Extract the (X, Y) coordinate from the center of the cell holding the provided text.  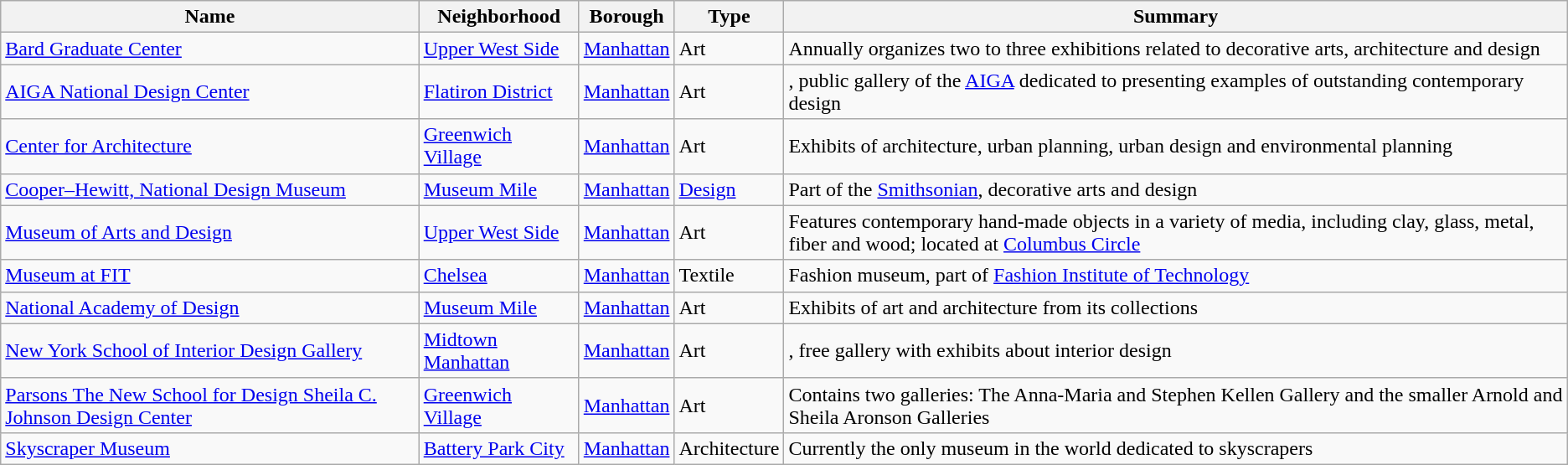
Exhibits of art and architecture from its collections (1176, 307)
Design (729, 189)
, free gallery with exhibits about interior design (1176, 350)
Neighborhood (499, 17)
Part of the Smithsonian, decorative arts and design (1176, 189)
Architecture (729, 448)
Skyscraper Museum (209, 448)
Museum of Arts and Design (209, 233)
Flatiron District (499, 92)
Borough (627, 17)
AIGA National Design Center (209, 92)
Summary (1176, 17)
Midtown Manhattan (499, 350)
Annually organizes two to three exhibitions related to decorative arts, architecture and design (1176, 49)
, public gallery of the AIGA dedicated to presenting examples of outstanding contemporary design (1176, 92)
New York School of Interior Design Gallery (209, 350)
Name (209, 17)
Center for Architecture (209, 146)
Textile (729, 276)
Bard Graduate Center (209, 49)
Type (729, 17)
Museum at FIT (209, 276)
Chelsea (499, 276)
National Academy of Design (209, 307)
Exhibits of architecture, urban planning, urban design and environmental planning (1176, 146)
Battery Park City (499, 448)
Cooper–Hewitt, National Design Museum (209, 189)
Fashion museum, part of Fashion Institute of Technology (1176, 276)
Features contemporary hand-made objects in a variety of media, including clay, glass, metal, fiber and wood; located at Columbus Circle (1176, 233)
Currently the only museum in the world dedicated to skyscrapers (1176, 448)
Contains two galleries: The Anna-Maria and Stephen Kellen Gallery and the smaller Arnold and Sheila Aronson Galleries (1176, 406)
Parsons The New School for Design Sheila C. Johnson Design Center (209, 406)
